Return (X, Y) of the center of cell containing provided text 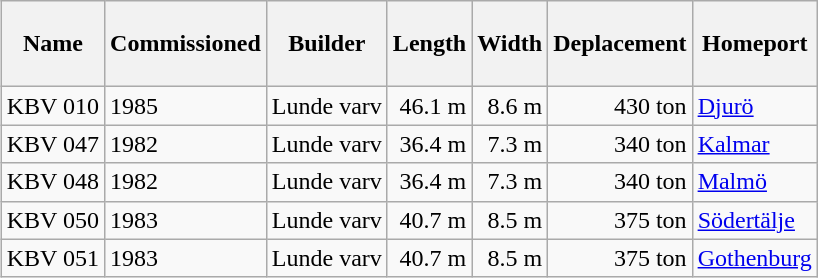
Deplacement (620, 44)
Djurö (754, 106)
Homeport (754, 44)
Name (52, 44)
KBV 048 (52, 182)
Width (510, 44)
Length (429, 44)
8.6 m (510, 106)
Malmö (754, 182)
46.1 m (429, 106)
1985 (186, 106)
Södertälje (754, 220)
Builder (326, 44)
KBV 047 (52, 144)
KBV 051 (52, 258)
KBV 010 (52, 106)
KBV 050 (52, 220)
Commissioned (186, 44)
Gothenburg (754, 258)
Kalmar (754, 144)
430 ton (620, 106)
